From the cell containing the given text, extract its center point as [X, Y] coordinate. 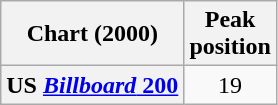
19 [230, 85]
Chart (2000) [92, 34]
US Billboard 200 [92, 85]
Peak position [230, 34]
